Locate the cell with the specified text and output its (X, Y) center coordinate. 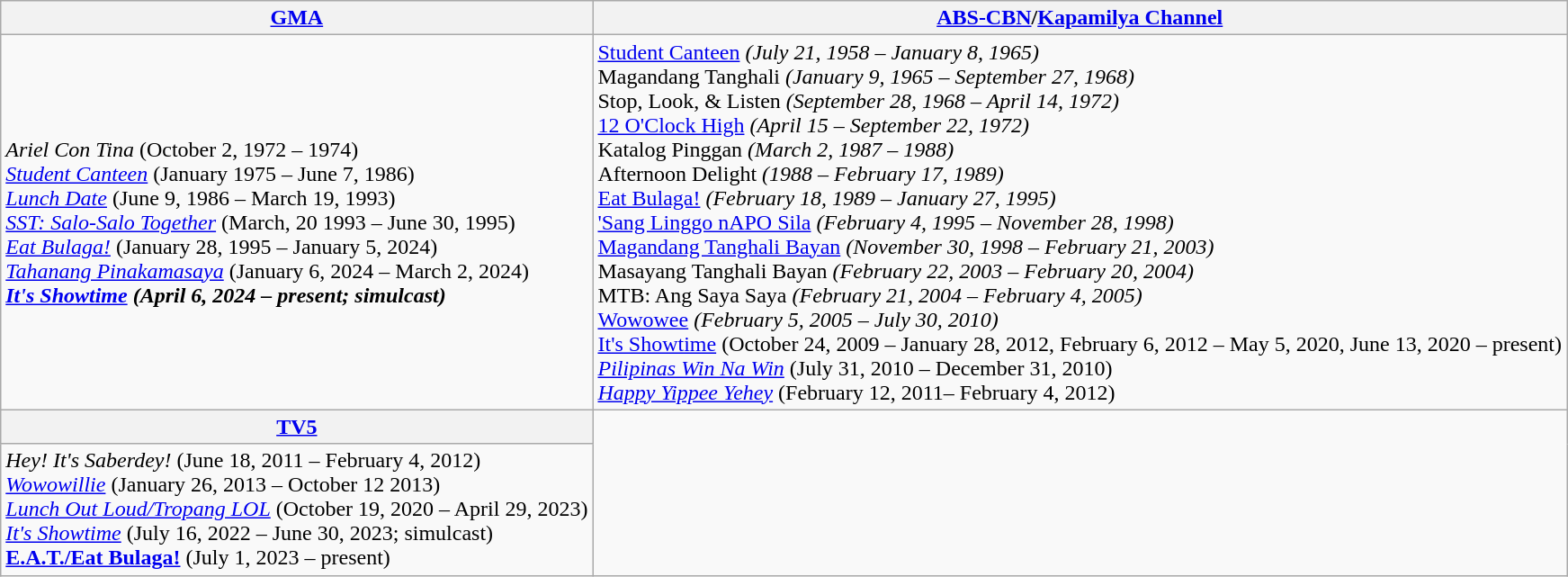
TV5 (297, 427)
GMA (297, 18)
ABS-CBN/Kapamilya Channel (1080, 18)
